For the text-containing cell, return its midpoint in [X, Y] coordinate format. 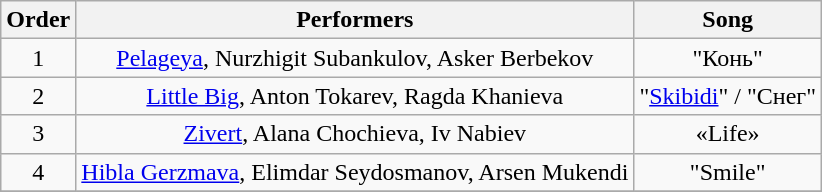
Performers [355, 20]
Pelageya, Nurzhigit Subankulov, Asker Berbekov [355, 58]
3 [38, 134]
Song [728, 20]
2 [38, 96]
«Life» [728, 134]
Order [38, 20]
"Skibidi" / "Снег" [728, 96]
Hibla Gerzmava, Elimdar Seydosmanov, Arsen Mukendi [355, 172]
4 [38, 172]
"Конь" [728, 58]
1 [38, 58]
Zivert, Alana Chochieva, Iv Nabiev [355, 134]
"Smile" [728, 172]
Little Big, Anton Tokarev, Ragda Khanieva [355, 96]
